Return [X, Y] of the center of cell containing provided text 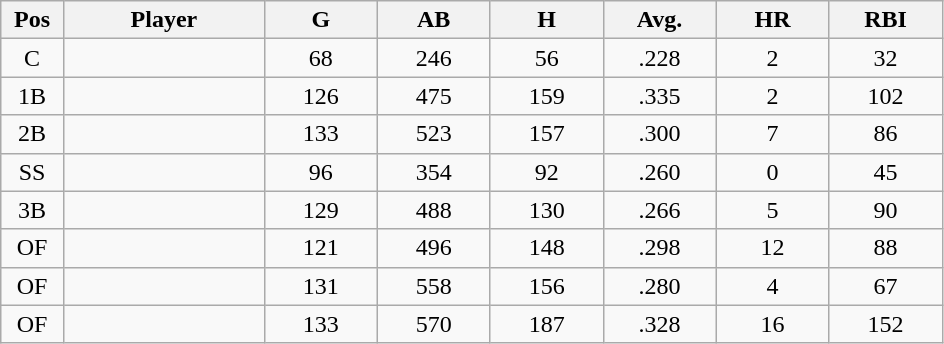
C [32, 58]
3B [32, 210]
88 [886, 248]
86 [886, 134]
90 [886, 210]
.266 [660, 210]
148 [546, 248]
187 [546, 324]
523 [434, 134]
16 [772, 324]
12 [772, 248]
496 [434, 248]
Avg. [660, 20]
96 [320, 172]
156 [546, 286]
7 [772, 134]
131 [320, 286]
SS [32, 172]
.280 [660, 286]
.228 [660, 58]
.300 [660, 134]
102 [886, 96]
5 [772, 210]
92 [546, 172]
159 [546, 96]
246 [434, 58]
0 [772, 172]
67 [886, 286]
AB [434, 20]
.260 [660, 172]
130 [546, 210]
Pos [32, 20]
129 [320, 210]
RBI [886, 20]
2B [32, 134]
.298 [660, 248]
126 [320, 96]
Player [164, 20]
56 [546, 58]
H [546, 20]
475 [434, 96]
570 [434, 324]
G [320, 20]
45 [886, 172]
558 [434, 286]
.335 [660, 96]
.328 [660, 324]
354 [434, 172]
1B [32, 96]
32 [886, 58]
152 [886, 324]
4 [772, 286]
488 [434, 210]
68 [320, 58]
121 [320, 248]
157 [546, 134]
HR [772, 20]
